Pinpoint the cell where the given text exists, returning its (x, y) midpoint coordinate. 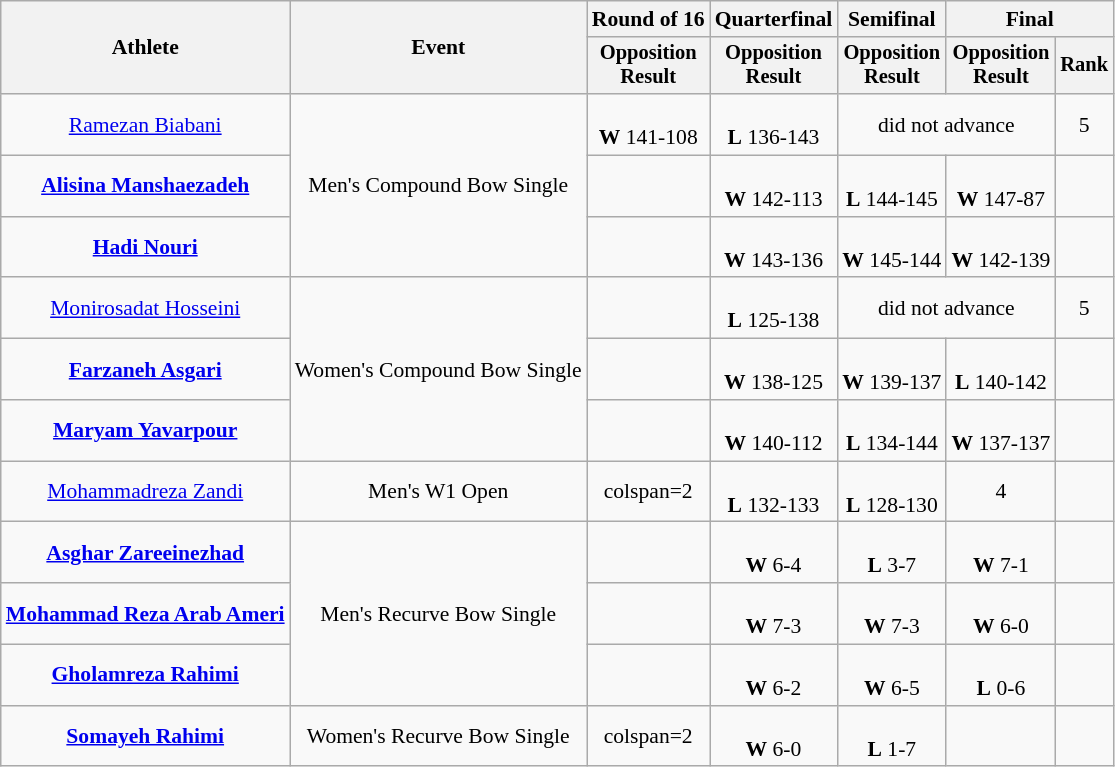
Gholamreza Rahimi (146, 676)
W 142-113 (774, 186)
W 139-137 (892, 370)
Semifinal (892, 19)
Men's Recurve Bow Single (438, 614)
L 144-145 (892, 186)
Maryam Yavarpour (146, 430)
L 3-7 (892, 552)
Athlete (146, 48)
Monirosadat Hosseini (146, 308)
L 134-144 (892, 430)
W 6-4 (774, 552)
Hadi Nouri (146, 248)
W 145-144 (892, 248)
Rank (1084, 66)
L 136-143 (774, 124)
W 7-1 (1000, 552)
W 142-139 (1000, 248)
Women's Compound Bow Single (438, 370)
W 138-125 (774, 370)
Asghar Zareeinezhad (146, 552)
Event (438, 48)
W 143-136 (774, 248)
Quarterfinal (774, 19)
Men's W1 Open (438, 492)
Ramezan Biabani (146, 124)
Mohammadreza Zandi (146, 492)
Somayeh Rahimi (146, 736)
W 140-112 (774, 430)
L 125-138 (774, 308)
W 6-2 (774, 676)
L 140-142 (1000, 370)
Alisina Manshaezadeh (146, 186)
W 6-5 (892, 676)
Men's Compound Bow Single (438, 186)
L 1-7 (892, 736)
L 128-130 (892, 492)
Women's Recurve Bow Single (438, 736)
L 0-6 (1000, 676)
Round of 16 (648, 19)
4 (1000, 492)
Final (1030, 19)
W 147-87 (1000, 186)
W 141-108 (648, 124)
L 132-133 (774, 492)
W 137-137 (1000, 430)
Farzaneh Asgari (146, 370)
Mohammad Reza Arab Ameri (146, 614)
